Find where the given text appears and provide that cell's center as [x, y] coordinate. 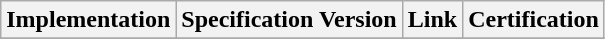
Implementation [88, 20]
Certification [534, 20]
Specification Version [289, 20]
Link [432, 20]
